For the text-containing cell, return its midpoint in [X, Y] coordinate format. 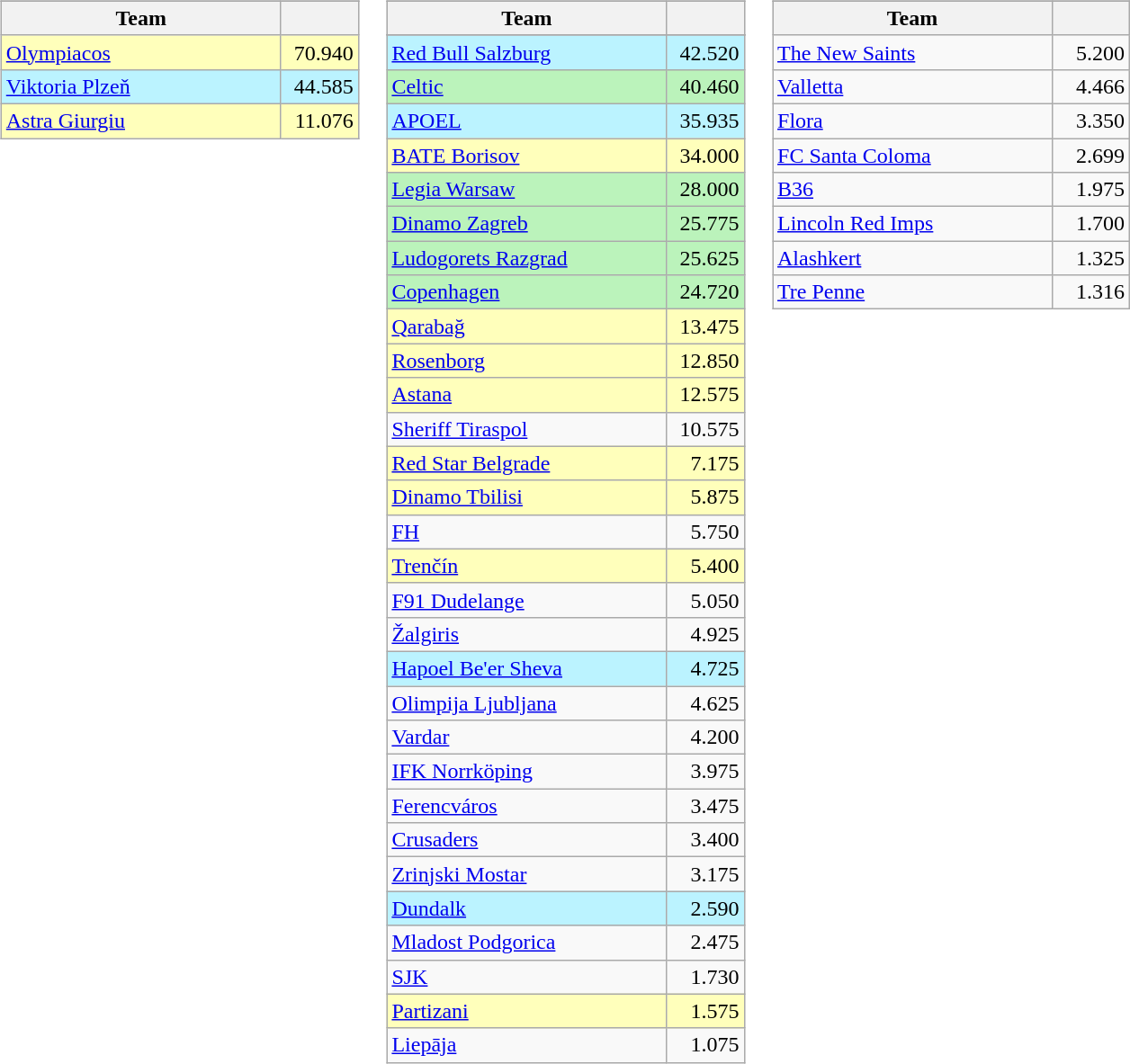
FH [527, 532]
BATE Borisov [527, 156]
4.925 [705, 634]
Trenčín [527, 566]
1.730 [705, 977]
4.466 [1091, 86]
Dinamo Zagreb [527, 224]
44.585 [319, 86]
12.850 [705, 361]
Olimpija Ljubljana [527, 702]
1.316 [1091, 292]
24.720 [705, 292]
Vardar [527, 738]
Tre Penne [912, 292]
3.175 [705, 874]
Astra Giurgiu [140, 121]
Valletta [912, 86]
Red Star Belgrade [527, 463]
Sheriff Tiraspol [527, 429]
25.775 [705, 224]
1.075 [705, 1045]
Dundalk [527, 908]
5.750 [705, 532]
F91 Dudelange [527, 600]
5.050 [705, 600]
2.699 [1091, 156]
Partizani [527, 1011]
Žalgiris [527, 634]
3.475 [705, 806]
12.575 [705, 395]
5.400 [705, 566]
28.000 [705, 190]
Liepāja [527, 1045]
1.325 [1091, 258]
FC Santa Coloma [912, 156]
4.725 [705, 668]
Flora [912, 121]
SJK [527, 977]
IFK Norrköping [527, 772]
1.975 [1091, 190]
10.575 [705, 429]
Red Bull Salzburg [527, 52]
Mladost Podgorica [527, 943]
3.975 [705, 772]
Ludogorets Razgrad [527, 258]
Qarabağ [527, 326]
4.200 [705, 738]
1.700 [1091, 224]
7.175 [705, 463]
Viktoria Plzeň [140, 86]
Dinamo Tbilisi [527, 497]
APOEL [527, 121]
Copenhagen [527, 292]
Hapoel Be'er Sheva [527, 668]
13.475 [705, 326]
2.475 [705, 943]
42.520 [705, 52]
The New Saints [912, 52]
Celtic [527, 86]
5.875 [705, 497]
1.575 [705, 1011]
3.350 [1091, 121]
Lincoln Red Imps [912, 224]
2.590 [705, 908]
35.935 [705, 121]
Legia Warsaw [527, 190]
5.200 [1091, 52]
Alashkert [912, 258]
4.625 [705, 702]
Zrinjski Mostar [527, 874]
Ferencváros [527, 806]
B36 [912, 190]
34.000 [705, 156]
70.940 [319, 52]
40.460 [705, 86]
Astana [527, 395]
Olympiacos [140, 52]
3.400 [705, 840]
Crusaders [527, 840]
Rosenborg [527, 361]
11.076 [319, 121]
25.625 [705, 258]
